Locate the cell with the specified text and output its [x, y] center coordinate. 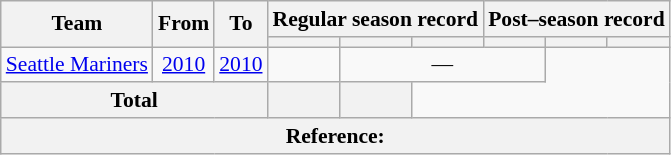
To [240, 24]
Reference: [336, 136]
— [442, 65]
From [184, 24]
Seattle Mariners [77, 65]
Regular season record [376, 19]
Team [77, 24]
Total [134, 101]
Post–season record [576, 19]
